Pinpoint the cell where the given text exists, returning its (X, Y) midpoint coordinate. 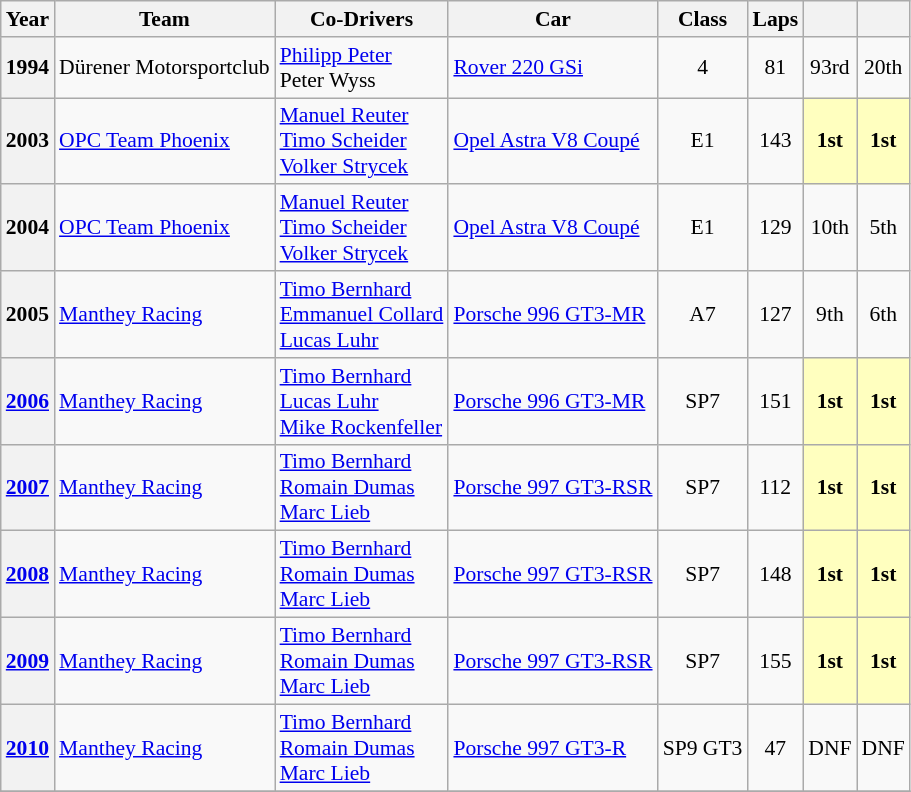
148 (775, 574)
6th (884, 314)
2010 (28, 748)
2007 (28, 488)
151 (775, 402)
2009 (28, 662)
Co-Drivers (362, 19)
20th (884, 68)
A7 (703, 314)
47 (775, 748)
Laps (775, 19)
SP9 GT3 (703, 748)
Timo Bernhard Emmanuel Collard Lucas Luhr (362, 314)
129 (775, 228)
9th (830, 314)
4 (703, 68)
2005 (28, 314)
93rd (830, 68)
Philipp Peter Peter Wyss (362, 68)
5th (884, 228)
Porsche 997 GT3-R (552, 748)
2003 (28, 142)
2006 (28, 402)
155 (775, 662)
Team (164, 19)
81 (775, 68)
2004 (28, 228)
2008 (28, 574)
1994 (28, 68)
Timo Bernhard Lucas Luhr Mike Rockenfeller (362, 402)
10th (830, 228)
Car (552, 19)
Rover 220 GSi (552, 68)
143 (775, 142)
Class (703, 19)
127 (775, 314)
Dürener Motorsportclub (164, 68)
Year (28, 19)
112 (775, 488)
